Return the [x, y] coordinate for the center point of the cell that contains the specified text.  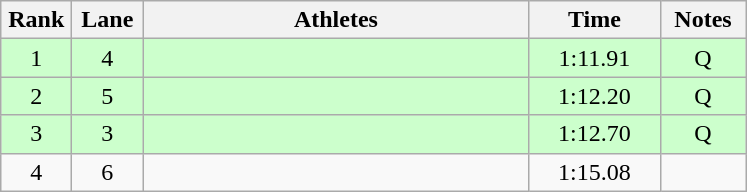
1:15.08 [594, 172]
Notes [703, 20]
1 [36, 58]
1:11.91 [594, 58]
1:12.20 [594, 96]
Time [594, 20]
Rank [36, 20]
6 [108, 172]
5 [108, 96]
1:12.70 [594, 134]
2 [36, 96]
Lane [108, 20]
Athletes [336, 20]
